Provide the (x, y) coordinate of the cell's center where the given text is located.  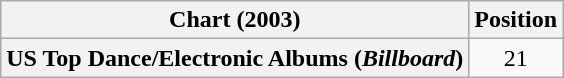
US Top Dance/Electronic Albums (Billboard) (235, 58)
Chart (2003) (235, 20)
Position (516, 20)
21 (516, 58)
